Extract the (X, Y) coordinate from the center of the cell holding the provided text.  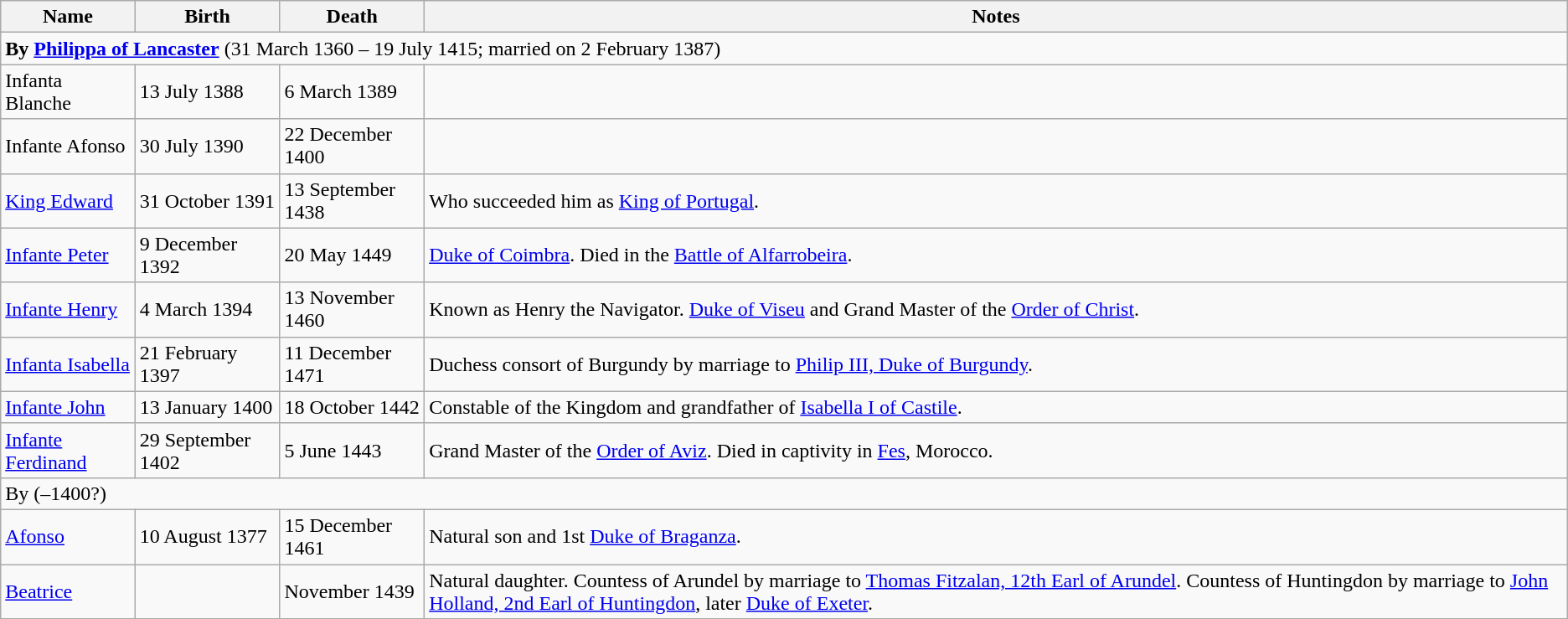
Who succeeded him as King of Portugal. (997, 201)
November 1439 (352, 591)
Death (352, 17)
18 October 1442 (352, 407)
King Edward (68, 201)
Infante Afonso (68, 146)
Afonso (68, 536)
Duchess consort of Burgundy by marriage to Philip III, Duke of Burgundy. (997, 364)
Constable of the Kingdom and grandfather of Isabella I of Castile. (997, 407)
Known as Henry the Navigator. Duke of Viseu and Grand Master of the Order of Christ. (997, 310)
Infanta Isabella (68, 364)
13 July 1388 (208, 92)
Infante John (68, 407)
29 September 1402 (208, 451)
Natural son and 1st Duke of Braganza. (997, 536)
11 December 1471 (352, 364)
9 December 1392 (208, 255)
Infante Ferdinand (68, 451)
Infante Henry (68, 310)
Name (68, 17)
20 May 1449 (352, 255)
13 January 1400 (208, 407)
Duke of Coimbra. Died in the Battle of Alfarrobeira. (997, 255)
Infanta Blanche (68, 92)
Notes (997, 17)
By Philippa of Lancaster (31 March 1360 – 19 July 1415; married on 2 February 1387) (784, 49)
13 September 1438 (352, 201)
By (–1400?) (784, 493)
Infante Peter (68, 255)
Grand Master of the Order of Aviz. Died in captivity in Fes, Morocco. (997, 451)
21 February 1397 (208, 364)
13 November 1460 (352, 310)
4 March 1394 (208, 310)
15 December 1461 (352, 536)
31 October 1391 (208, 201)
10 August 1377 (208, 536)
Birth (208, 17)
5 June 1443 (352, 451)
6 March 1389 (352, 92)
Beatrice (68, 591)
22 December 1400 (352, 146)
30 July 1390 (208, 146)
